Provide the (X, Y) coordinate of the cell's center where the given text is located.  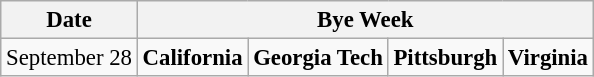
Date (69, 20)
California (192, 58)
Pittsburgh (445, 58)
Bye Week (365, 20)
September 28 (69, 58)
Georgia Tech (318, 58)
Virginia (548, 58)
